Detect which cell encompasses the target text, then output its (x, y) center coordinate. 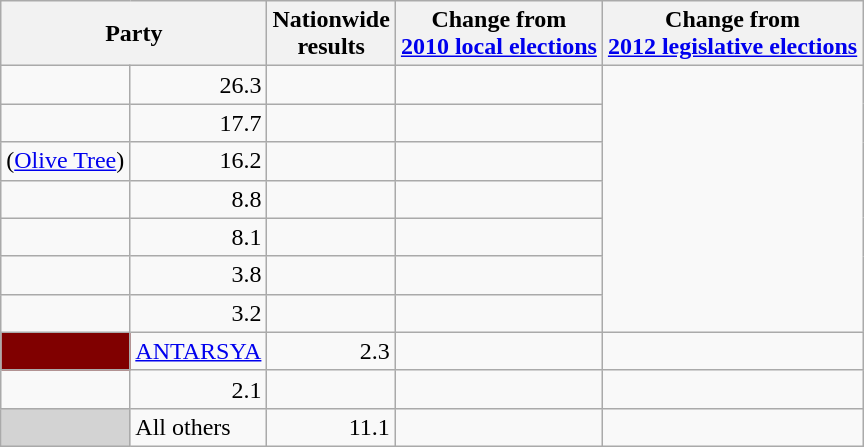
Party (134, 34)
(Olive Tree) (66, 161)
3.2 (198, 313)
11.1 (331, 427)
All others (198, 427)
Change from 2010 local elections (498, 34)
16.2 (198, 161)
Nationwideresults (331, 34)
8.8 (198, 199)
17.7 (198, 123)
2.1 (198, 389)
3.8 (198, 275)
26.3 (198, 85)
2.3 (331, 351)
8.1 (198, 237)
Change from 2012 legislative elections (732, 34)
ANTARSYA (198, 351)
